Provide the [X, Y] coordinate of the cell's center where the given text is located.  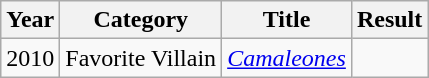
Result [389, 20]
Year [30, 20]
Title [287, 20]
Favorite Villain [141, 58]
Category [141, 20]
2010 [30, 58]
Camaleones [287, 58]
